Extract the [x, y] coordinate from the center of the cell holding the provided text.  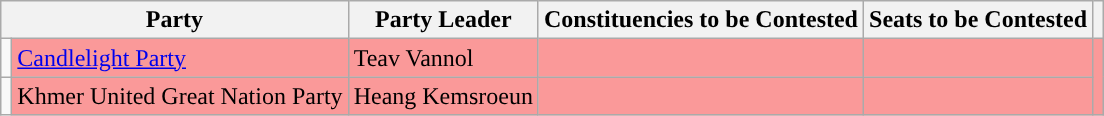
Party [174, 20]
Party Leader [443, 20]
Khmer United Great Nation Party [180, 96]
Teav Vannol [443, 58]
Heang Kemsroeun [443, 96]
Seats to be Contested [978, 20]
Candlelight Party [180, 58]
Constituencies to be Contested [700, 20]
